Search for the cell housing the specified text and yield its (X, Y) center coordinate. 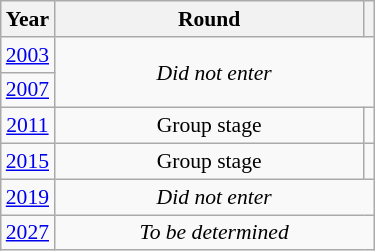
2011 (28, 126)
2007 (28, 90)
Round (209, 19)
2015 (28, 162)
2019 (28, 197)
2003 (28, 55)
Year (28, 19)
2027 (28, 233)
To be determined (214, 233)
